Detect which cell encompasses the target text, then output its (x, y) center coordinate. 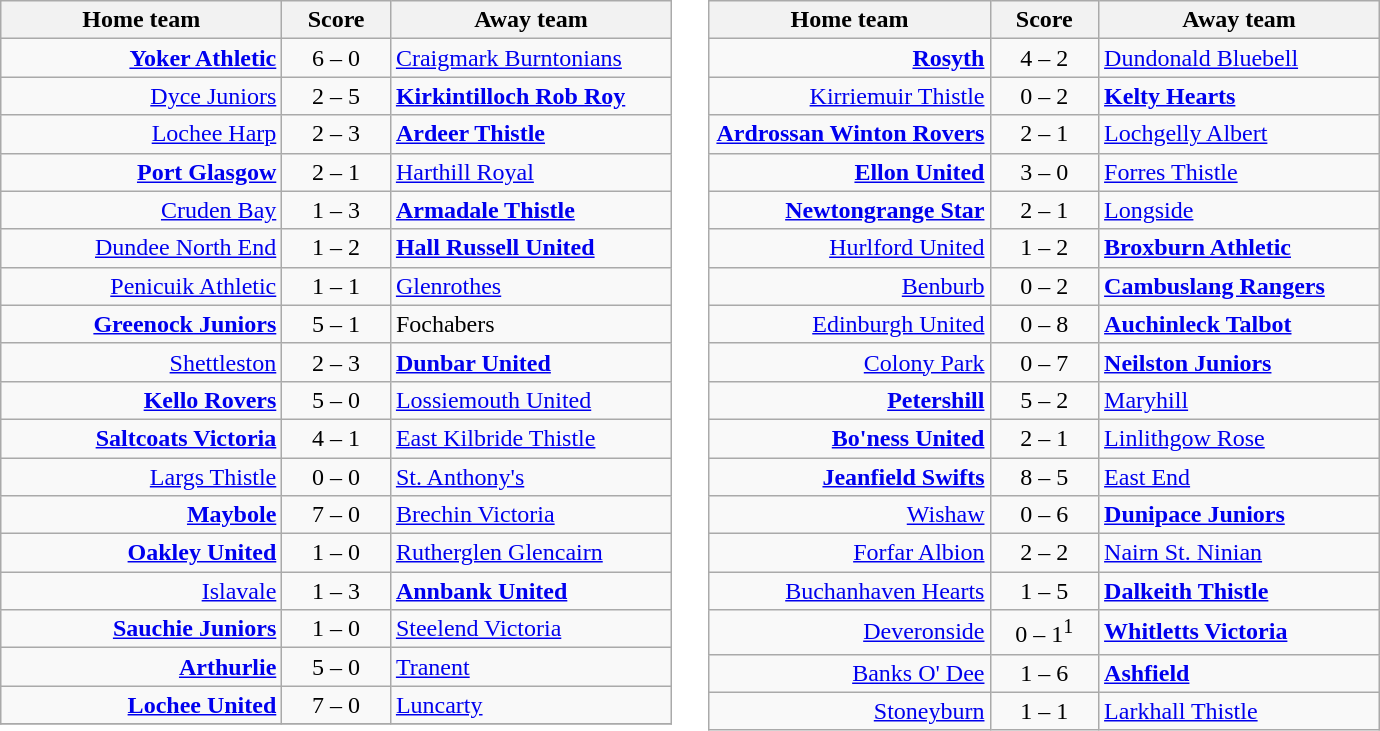
Newtongrange Star (850, 210)
Saltcoats Victoria (142, 438)
Dunipace Juniors (1240, 515)
Forfar Albion (850, 553)
Jeanfield Swifts (850, 477)
East Kilbride Thistle (530, 438)
Ardrossan Winton Rovers (850, 134)
2 – 5 (336, 96)
Banks O' Dee (850, 673)
4 – 2 (1044, 58)
Broxburn Athletic (1240, 248)
8 – 5 (1044, 477)
Forres Thistle (1240, 172)
Yoker Athletic (142, 58)
3 – 0 (1044, 172)
0 – 7 (1044, 362)
Oakley United (142, 553)
Islavale (142, 591)
1 – 6 (1044, 673)
Rutherglen Glencairn (530, 553)
Benburb (850, 286)
Annbank United (530, 591)
Shettleston (142, 362)
Luncarty (530, 705)
Penicuik Athletic (142, 286)
Kirkintilloch Rob Roy (530, 96)
Dyce Juniors (142, 96)
Kello Rovers (142, 400)
Kirriemuir Thistle (850, 96)
Harthill Royal (530, 172)
Dalkeith Thistle (1240, 591)
Colony Park (850, 362)
St. Anthony's (530, 477)
5 – 1 (336, 324)
Dundee North End (142, 248)
Tranent (530, 667)
0 – 0 (336, 477)
Ashfield (1240, 673)
Greenock Juniors (142, 324)
Stoneyburn (850, 711)
Rosyth (850, 58)
Glenrothes (530, 286)
Neilston Juniors (1240, 362)
Linlithgow Rose (1240, 438)
4 – 1 (336, 438)
Craigmark Burntonians (530, 58)
5 – 2 (1044, 400)
Buchanhaven Hearts (850, 591)
Ellon United (850, 172)
Petershill (850, 400)
East End (1240, 477)
Wishaw (850, 515)
Largs Thistle (142, 477)
Nairn St. Ninian (1240, 553)
Hall Russell United (530, 248)
0 – 8 (1044, 324)
Dunbar United (530, 362)
Bo'ness United (850, 438)
Edinburgh United (850, 324)
Lossiemouth United (530, 400)
0 – 6 (1044, 515)
Fochabers (530, 324)
Lochee Harp (142, 134)
Port Glasgow (142, 172)
Whitletts Victoria (1240, 632)
Deveronside (850, 632)
2 – 2 (1044, 553)
Lochgelly Albert (1240, 134)
Larkhall Thistle (1240, 711)
Armadale Thistle (530, 210)
Longside (1240, 210)
Steelend Victoria (530, 629)
Sauchie Juniors (142, 629)
6 – 0 (336, 58)
Kelty Hearts (1240, 96)
Ardeer Thistle (530, 134)
Maryhill (1240, 400)
Auchinleck Talbot (1240, 324)
Cruden Bay (142, 210)
Dundonald Bluebell (1240, 58)
Lochee United (142, 705)
Brechin Victoria (530, 515)
Maybole (142, 515)
0 – 11 (1044, 632)
1 – 5 (1044, 591)
Hurlford United (850, 248)
Arthurlie (142, 667)
Cambuslang Rangers (1240, 286)
